Return the [X, Y] coordinate for the center point of the cell that contains the specified text.  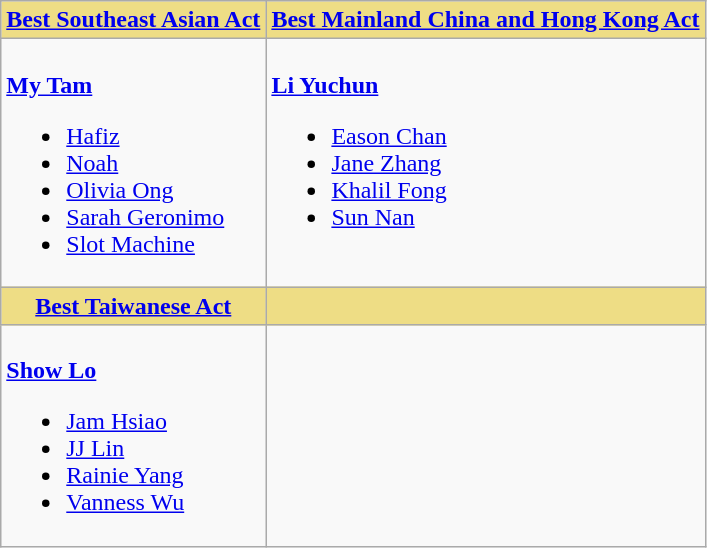
Li YuchunEason ChanJane ZhangKhalil FongSun Nan [486, 163]
Best Taiwanese Act [134, 306]
Show LoJam HsiaoJJ LinRainie YangVanness Wu [134, 436]
My TamHafizNoahOlivia OngSarah GeronimoSlot Machine [134, 163]
Best Mainland China and Hong Kong Act [486, 20]
Best Southeast Asian Act [134, 20]
